For the text-containing cell, return its midpoint in [X, Y] coordinate format. 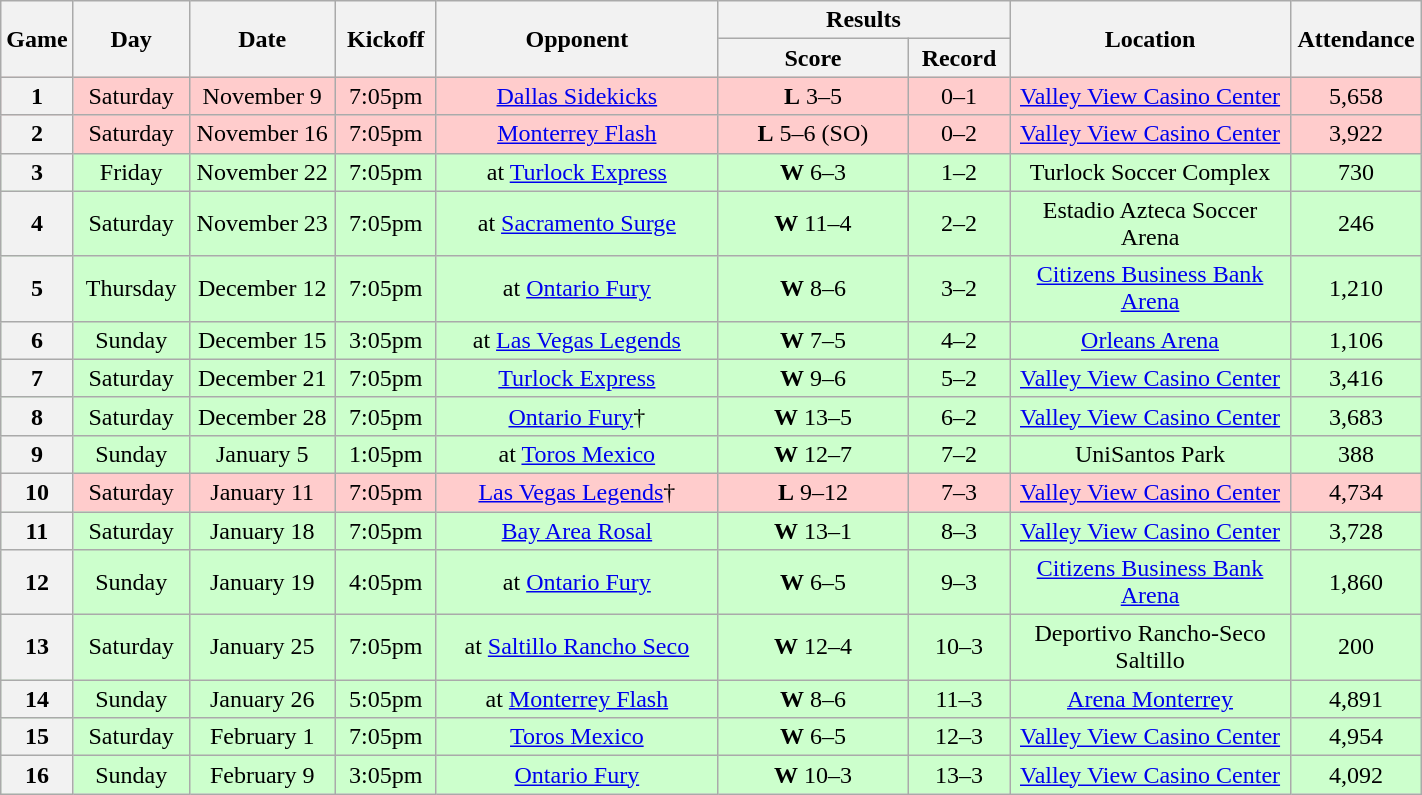
7 [37, 378]
7–2 [958, 454]
November 16 [262, 134]
W 9–6 [812, 378]
December 21 [262, 378]
Arena Monterrey [1150, 699]
9 [37, 454]
3–2 [958, 288]
Las Vegas Legends† [576, 492]
1,210 [1356, 288]
Opponent [576, 39]
at Toros Mexico [576, 454]
1,106 [1356, 340]
5:05pm [386, 699]
4–2 [958, 340]
W 13–5 [812, 416]
16 [37, 775]
9–3 [958, 582]
6–2 [958, 416]
January 19 [262, 582]
4 [37, 224]
Orleans Arena [1150, 340]
2–2 [958, 224]
December 12 [262, 288]
0–1 [958, 96]
at Las Vegas Legends [576, 340]
12–3 [958, 737]
11–3 [958, 699]
at Turlock Express [576, 172]
Record [958, 58]
Ontario Fury† [576, 416]
Friday [131, 172]
W 12–4 [812, 648]
November 22 [262, 172]
10–3 [958, 648]
Monterrey Flash [576, 134]
W 13–1 [812, 531]
Deportivo Rancho-Seco Saltillo [1150, 648]
1,860 [1356, 582]
3,416 [1356, 378]
Game [37, 39]
11 [37, 531]
Day [131, 39]
6 [37, 340]
January 25 [262, 648]
L 3–5 [812, 96]
January 18 [262, 531]
W 6–3 [812, 172]
Turlock Express [576, 378]
Thursday [131, 288]
November 23 [262, 224]
5,658 [1356, 96]
at Saltillo Rancho Seco [576, 648]
4,734 [1356, 492]
Turlock Soccer Complex [1150, 172]
at Monterrey Flash [576, 699]
3,683 [1356, 416]
730 [1356, 172]
Attendance [1356, 39]
1–2 [958, 172]
15 [37, 737]
Estadio Azteca Soccer Arena [1150, 224]
Score [812, 58]
4:05pm [386, 582]
January 26 [262, 699]
4,891 [1356, 699]
Location [1150, 39]
2 [37, 134]
at Sacramento Surge [576, 224]
W 7–5 [812, 340]
4,092 [1356, 775]
Results [863, 20]
February 9 [262, 775]
1:05pm [386, 454]
January 11 [262, 492]
W 12–7 [812, 454]
246 [1356, 224]
5–2 [958, 378]
L 5–6 (SO) [812, 134]
W 10–3 [812, 775]
388 [1356, 454]
14 [37, 699]
Bay Area Rosal [576, 531]
Ontario Fury [576, 775]
Dallas Sidekicks [576, 96]
12 [37, 582]
3,922 [1356, 134]
December 15 [262, 340]
Toros Mexico [576, 737]
Kickoff [386, 39]
January 5 [262, 454]
13 [37, 648]
W 11–4 [812, 224]
November 9 [262, 96]
13–3 [958, 775]
3 [37, 172]
8–3 [958, 531]
0–2 [958, 134]
February 1 [262, 737]
8 [37, 416]
5 [37, 288]
L 9–12 [812, 492]
1 [37, 96]
December 28 [262, 416]
UniSantos Park [1150, 454]
7–3 [958, 492]
200 [1356, 648]
10 [37, 492]
4,954 [1356, 737]
3,728 [1356, 531]
Date [262, 39]
